Scan for the cell matching the given text and deliver its [x, y] coordinate at center. 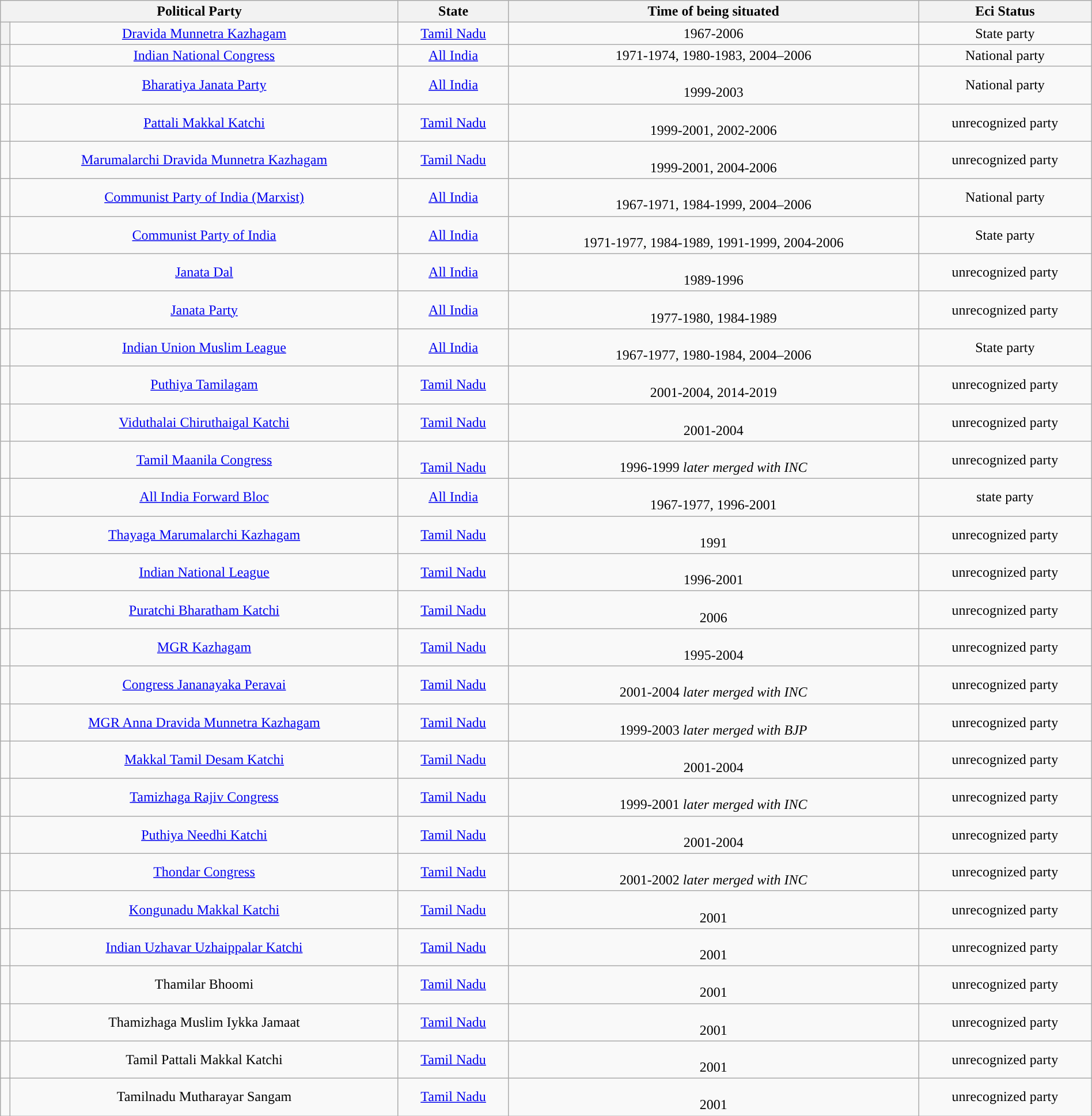
Bharatiya Janata Party [204, 85]
1977-1980, 1984-1989 [714, 310]
Janata Dal [204, 272]
1995-2004 [714, 648]
1999-2003 [714, 85]
1967-1971, 1984-1999, 2004–2006 [714, 197]
Viduthalai Chiruthaigal Katchi [204, 422]
Tamizhaga Rajiv Congress [204, 797]
Time of being situated [714, 12]
2001-2004 later merged with INC [714, 684]
All India Forward Bloc [204, 498]
Tamil Maanila Congress [204, 460]
MGR Anna Dravida Munnetra Kazhagam [204, 722]
Indian National League [204, 573]
Congress Jananayaka Peravai [204, 684]
Thamilar Bhoomi [204, 984]
Puthiya Tamilagam [204, 385]
Dravida Munnetra Kazhagam [204, 33]
1967-1977, 1980-1984, 2004–2006 [714, 347]
2006 [714, 610]
Indian Uzhavar Uzhaippalar Katchi [204, 947]
1999-2001 later merged with INC [714, 797]
2001-2002 later merged with INC [714, 872]
Kongunadu Makkal Katchi [204, 909]
1967-2006 [714, 33]
Thamizhaga Muslim Iykka Jamaat [204, 1022]
Indian Union Muslim League [204, 347]
state party [1004, 498]
Pattali Makkal Katchi [204, 122]
Indian National Congress [204, 55]
1989-1996 [714, 272]
1967-1977, 1996-2001 [714, 498]
Thondar Congress [204, 872]
1999-2001, 2002-2006 [714, 122]
1971-1977, 1984-1989, 1991-1999, 2004-2006 [714, 235]
1996-2001 [714, 573]
Puratchi Bharatham Katchi [204, 610]
Thayaga Marumalarchi Kazhagam [204, 535]
Political Party [199, 12]
Puthiya Needhi Katchi [204, 834]
Communist Party of India [204, 235]
2001-2004, 2014-2019 [714, 385]
Tamilnadu Mutharayar Sangam [204, 1097]
Tamil Pattali Makkal Katchi [204, 1060]
1971-1974, 1980-1983, 2004–2006 [714, 55]
1996-1999 later merged with INC [714, 460]
State [453, 12]
Eci Status [1004, 12]
1991 [714, 535]
Janata Party [204, 310]
Marumalarchi Dravida Munnetra Kazhagam [204, 160]
Makkal Tamil Desam Katchi [204, 759]
Communist Party of India (Marxist) [204, 197]
1999-2003 later merged with BJP [714, 722]
MGR Kazhagam [204, 648]
1999-2001, 2004-2006 [714, 160]
